Output the (X, Y) coordinate of the center of the cell containing the given text.  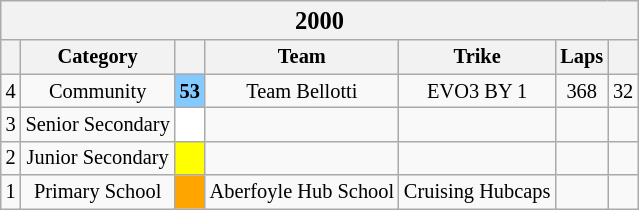
Aberfoyle Hub School (302, 192)
Primary School (98, 192)
Community (98, 91)
Cruising Hubcaps (477, 192)
368 (582, 91)
3 (11, 124)
Team Bellotti (302, 91)
4 (11, 91)
Team (302, 57)
2000 (320, 20)
EVO3 BY 1 (477, 91)
Trike (477, 57)
1 (11, 192)
32 (623, 91)
2 (11, 158)
Junior Secondary (98, 158)
53 (190, 91)
Senior Secondary (98, 124)
Laps (582, 57)
Category (98, 57)
